Search for the cell housing the specified text and yield its [x, y] center coordinate. 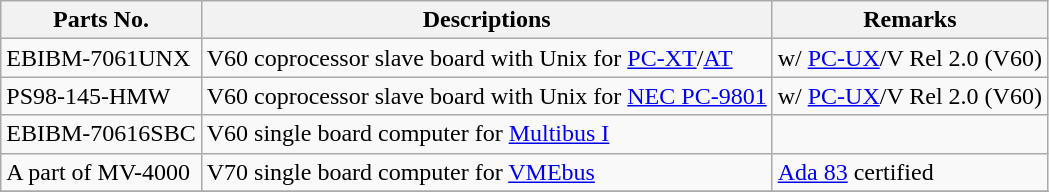
Ada 83 certified [910, 172]
Descriptions [486, 20]
V60 coprocessor slave board with Unix for NEC PC-9801 [486, 96]
EBIBM-70616SBC [101, 134]
Remarks [910, 20]
V70 single board computer for VMEbus [486, 172]
A part of MV-4000 [101, 172]
Parts No. [101, 20]
PS98-145-HMW [101, 96]
V60 coprocessor slave board with Unix for PC-XT/AT [486, 58]
EBIBM-7061UNX [101, 58]
V60 single board computer for Multibus I [486, 134]
